Determine the (x, y) coordinate at the center of the cell enclosing the given text.  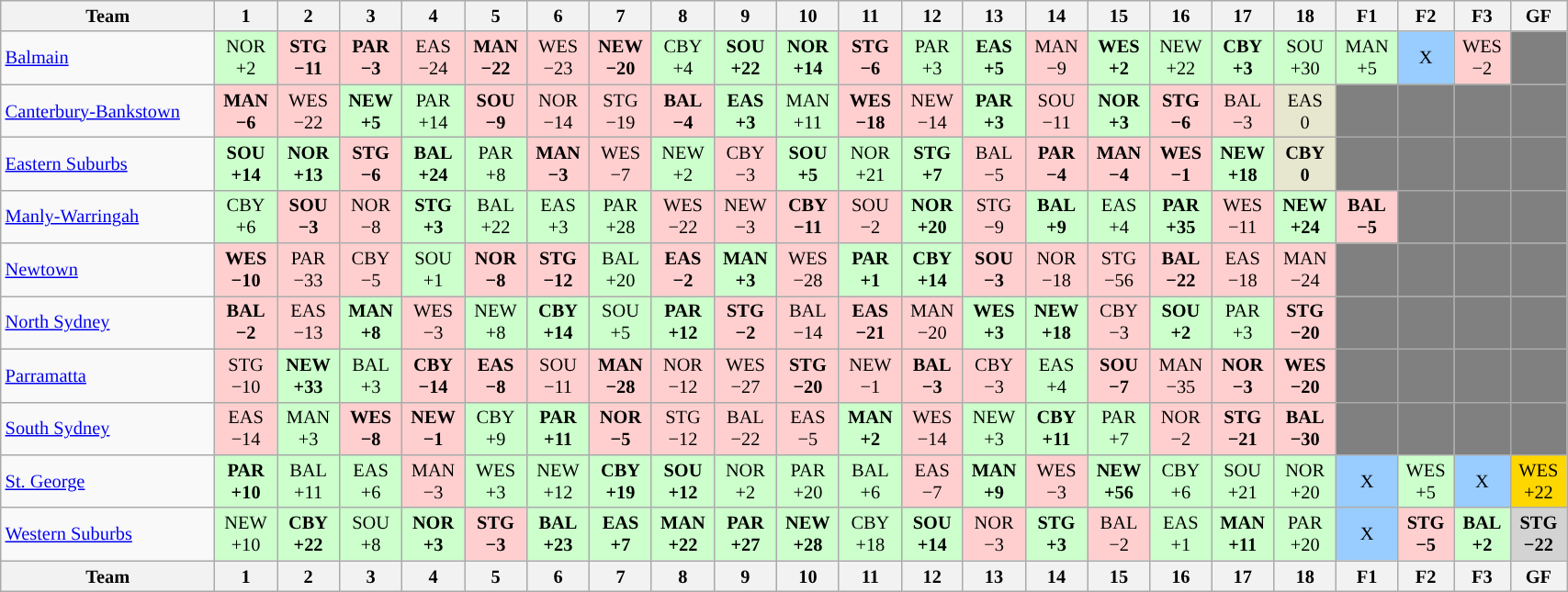
SOU+21 (1243, 481)
STG−10 (246, 375)
CBY+11 (1056, 429)
MAN−22 (496, 58)
BAL+22 (496, 217)
NEW−20 (620, 58)
WES+2 (1119, 58)
PAR+1 (870, 270)
SOU+12 (682, 481)
MAN+2 (870, 429)
CBY+9 (496, 429)
PAR−33 (309, 270)
EAS−24 (434, 58)
SOU+8 (371, 534)
STG−21 (1243, 429)
MAN−20 (931, 322)
MAN−6 (246, 111)
Newtown (108, 270)
MAN−24 (1305, 270)
NEW+2 (682, 163)
WES−27 (745, 375)
SOU+30 (1305, 58)
BAL+2 (1483, 534)
NEW+24 (1305, 217)
NEW+3 (994, 429)
PAR+14 (434, 111)
EAS+7 (620, 534)
Western Suburbs (108, 534)
EAS+1 (1181, 534)
STG−9 (994, 217)
NOR−2 (1181, 429)
NEW+22 (1181, 58)
South Sydney (108, 429)
PAR+12 (682, 322)
MAN+8 (371, 322)
STG−2 (745, 322)
PAR+11 (558, 429)
WES−2 (1483, 58)
PAR+35 (1181, 217)
WES−20 (1305, 375)
NEW−3 (745, 217)
NEW+10 (246, 534)
PAR+7 (1119, 429)
CBY+19 (620, 481)
EAS−13 (309, 322)
NEW+5 (371, 111)
BAL+20 (620, 270)
MAN+5 (1367, 58)
EAS−5 (807, 429)
North Sydney (108, 322)
WES−14 (931, 429)
NEW+56 (1119, 481)
EAS−21 (870, 322)
NOR+21 (870, 163)
STG−22 (1539, 534)
NEW+33 (309, 375)
STG−5 (1426, 534)
WES−23 (558, 58)
CBY+4 (682, 58)
PAR+28 (620, 217)
EAS−2 (682, 270)
PAR−3 (371, 58)
NOR−14 (558, 111)
CBY−5 (371, 270)
PAR−4 (1056, 163)
EAS−14 (246, 429)
SOU+1 (434, 270)
EAS−8 (496, 375)
CBY+18 (870, 534)
NOR+13 (309, 163)
Canterbury-Bankstown (108, 111)
Manly-Warringah (108, 217)
Eastern Suburbs (108, 163)
MAN−4 (1119, 163)
BAL+11 (309, 481)
STG+7 (931, 163)
CBY−14 (434, 375)
SOU−9 (496, 111)
MAN−28 (620, 375)
PAR+10 (246, 481)
CBY0 (1305, 163)
STG−56 (1119, 270)
NEW+12 (558, 481)
STG−19 (620, 111)
BAL+3 (371, 375)
NEW+8 (496, 322)
MAN−9 (1056, 58)
NOR−12 (682, 375)
NOR−18 (1056, 270)
STG−3 (496, 534)
BAL−30 (1305, 429)
CBY+22 (309, 534)
NEW+28 (807, 534)
Balmain (108, 58)
WES−10 (246, 270)
MAN−35 (1181, 375)
MAN+22 (682, 534)
MAN+9 (994, 481)
EAS−7 (931, 481)
WES+5 (1426, 481)
BAL+9 (1056, 217)
WES−1 (1181, 163)
NOR+14 (807, 58)
BAL+23 (558, 534)
WES−28 (807, 270)
SOU+2 (1181, 322)
SOU+22 (745, 58)
BAL−4 (682, 111)
EAS0 (1305, 111)
CBY−11 (807, 217)
WES+22 (1539, 481)
PAR+27 (745, 534)
BAL−14 (807, 322)
Parramatta (108, 375)
WES−8 (371, 429)
WES−11 (1243, 217)
CBY+3 (1243, 58)
PAR+8 (496, 163)
STG−11 (309, 58)
St. George (108, 481)
WES−7 (620, 163)
NOR−5 (620, 429)
WES−18 (870, 111)
EAS+5 (994, 58)
SOU−7 (1119, 375)
BAL+6 (870, 481)
BAL+24 (434, 163)
NEW−14 (931, 111)
EAS+6 (371, 481)
SOU−2 (870, 217)
EAS−18 (1243, 270)
